Search for the cell housing the specified text and yield its [x, y] center coordinate. 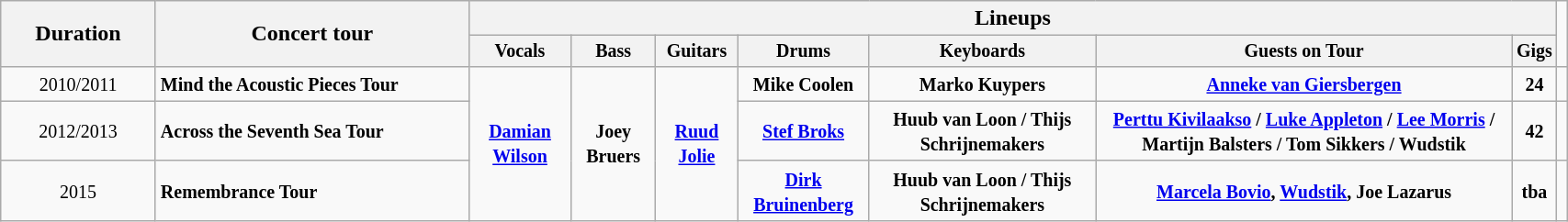
42 [1534, 130]
Damian Wilson [520, 143]
Guests on Tour [1304, 51]
Drums [803, 51]
Mike Coolen [803, 83]
Anneke van Giersbergen [1304, 83]
Vocals [520, 51]
Duration [79, 34]
Keyboards [983, 51]
Ruud Jolie [697, 143]
Across the Seventh Sea Tour [312, 130]
tba [1534, 191]
Lineups [1012, 18]
2015 [79, 191]
Concert tour [312, 34]
2012/2013 [79, 130]
Perttu Kivilaakso / Luke Appleton / Lee Morris / Martijn Balsters / Tom Sikkers / Wudstik [1304, 130]
2010/2011 [79, 83]
Gigs [1534, 51]
24 [1534, 83]
Bass [614, 51]
Guitars [697, 51]
Marcela Bovio, Wudstik, Joe Lazarus [1304, 191]
Marko Kuypers [983, 83]
Mind the Acoustic Pieces Tour [312, 83]
Dirk Bruinenberg [803, 191]
Remembrance Tour [312, 191]
Stef Broks [803, 130]
Joey Bruers [614, 143]
